Search for the cell housing the specified text and yield its (X, Y) center coordinate. 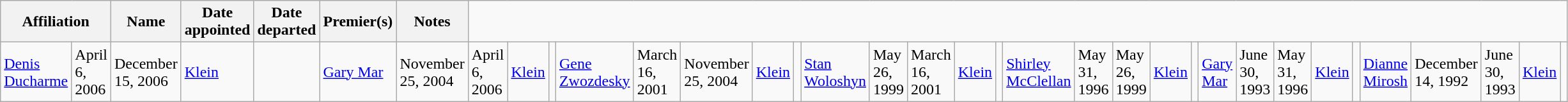
Denis Ducharme (36, 72)
Name (146, 22)
Affiliation (56, 22)
Gene Zwozdesky (594, 72)
Premier(s) (358, 22)
Stan Woloshyn (835, 72)
Dianne Mirosh (1385, 72)
Notes (432, 22)
December 14, 1992 (1447, 72)
Date appointed (217, 22)
Date departed (286, 22)
Shirley McClellan (1039, 72)
December 15, 2006 (146, 72)
